Return (x, y) of the center of cell containing provided text 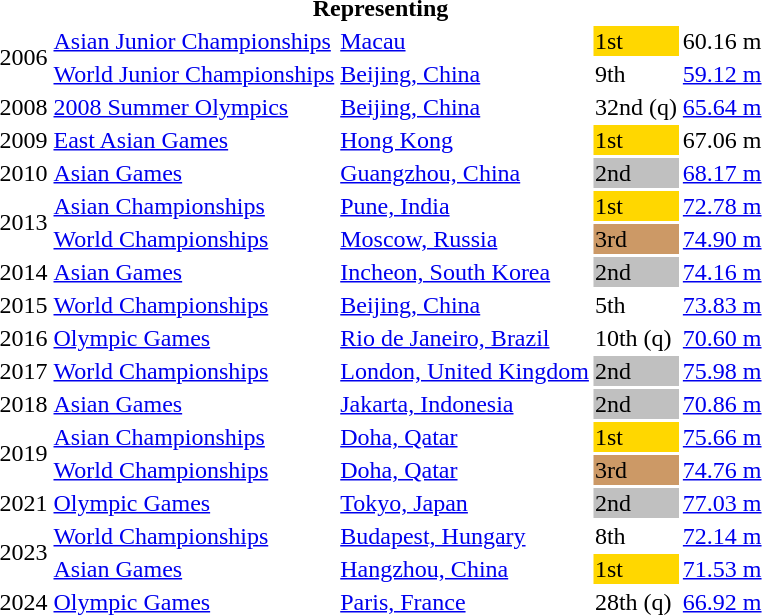
Guangzhou, China (465, 173)
Pune, India (465, 206)
Moscow, Russia (465, 239)
Hong Kong (465, 140)
8th (636, 536)
Budapest, Hungary (465, 536)
2008 Summer Olympics (194, 107)
10th (q) (636, 338)
9th (636, 74)
East Asian Games (194, 140)
Incheon, South Korea (465, 272)
32nd (q) (636, 107)
World Junior Championships (194, 74)
Jakarta, Indonesia (465, 404)
Hangzhou, China (465, 569)
Rio de Janeiro, Brazil (465, 338)
Tokyo, Japan (465, 503)
London, United Kingdom (465, 371)
5th (636, 305)
Macau (465, 41)
Asian Junior Championships (194, 41)
